Provide the (X, Y) coordinate of the cell's center where the given text is located.  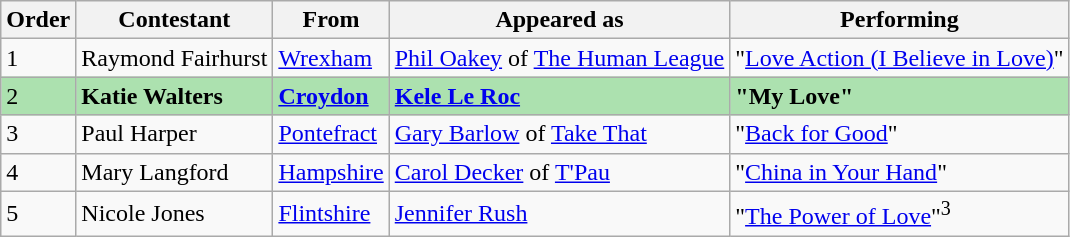
3 (38, 134)
"The Power of Love"3 (900, 214)
2 (38, 96)
"Back for Good" (900, 134)
Kele Le Roc (560, 96)
Carol Decker of T'Pau (560, 172)
Pontefract (331, 134)
Gary Barlow of Take That (560, 134)
5 (38, 214)
Wrexham (331, 58)
"China in Your Hand" (900, 172)
1 (38, 58)
Katie Walters (174, 96)
Appeared as (560, 20)
4 (38, 172)
Nicole Jones (174, 214)
Flintshire (331, 214)
"Love Action (I Believe in Love)" (900, 58)
Performing (900, 20)
Phil Oakey of The Human League (560, 58)
"My Love" (900, 96)
Hampshire (331, 172)
Mary Langford (174, 172)
Order (38, 20)
From (331, 20)
Jennifer Rush (560, 214)
Raymond Fairhurst (174, 58)
Croydon (331, 96)
Contestant (174, 20)
Paul Harper (174, 134)
